Find where the given text appears and provide that cell's center as [x, y] coordinate. 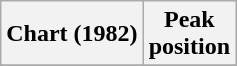
Peakposition [189, 34]
Chart (1982) [72, 34]
